Scan for the cell matching the given text and deliver its (X, Y) coordinate at center. 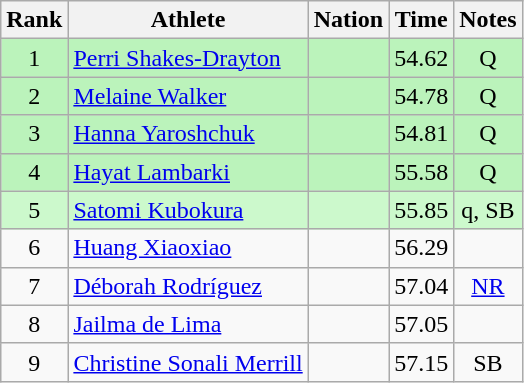
8 (34, 324)
SB (488, 362)
55.85 (422, 210)
Rank (34, 20)
4 (34, 172)
3 (34, 134)
57.04 (422, 286)
Notes (488, 20)
56.29 (422, 248)
Hanna Yaroshchuk (188, 134)
54.62 (422, 58)
Christine Sonali Merrill (188, 362)
5 (34, 210)
Huang Xiaoxiao (188, 248)
q, SB (488, 210)
Nation (348, 20)
1 (34, 58)
Time (422, 20)
55.58 (422, 172)
NR (488, 286)
Hayat Lambarki (188, 172)
Athlete (188, 20)
7 (34, 286)
6 (34, 248)
Jailma de Lima (188, 324)
Déborah Rodríguez (188, 286)
57.05 (422, 324)
Satomi Kubokura (188, 210)
9 (34, 362)
2 (34, 96)
54.78 (422, 96)
57.15 (422, 362)
Melaine Walker (188, 96)
Perri Shakes-Drayton (188, 58)
54.81 (422, 134)
